Search for the cell housing the specified text and yield its [X, Y] center coordinate. 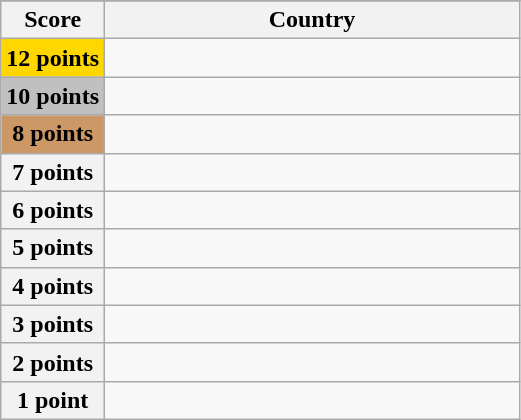
7 points [53, 172]
12 points [53, 58]
8 points [53, 134]
2 points [53, 362]
5 points [53, 248]
Country [312, 20]
3 points [53, 324]
Score [53, 20]
10 points [53, 96]
6 points [53, 210]
4 points [53, 286]
1 point [53, 400]
